Determine the (x, y) coordinate at the center of the cell enclosing the given text.  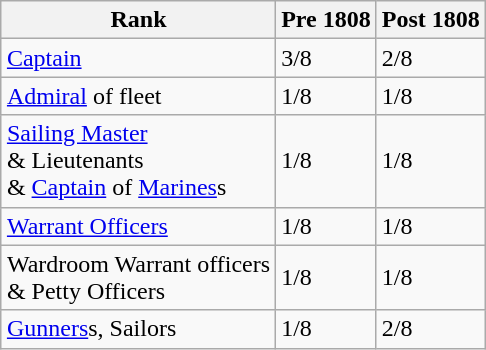
Post 1808 (430, 20)
Wardroom Warrant officers& Petty Officers (138, 278)
Warrant Officers (138, 226)
Captain (138, 58)
Admiral of fleet (138, 96)
3/8 (326, 58)
Pre 1808 (326, 20)
Sailing Master& Lieutenants& Captain of Mariness (138, 161)
Rank (138, 20)
Gunnerss, Sailors (138, 329)
